From the cell containing the given text, extract its center point as (X, Y) coordinate. 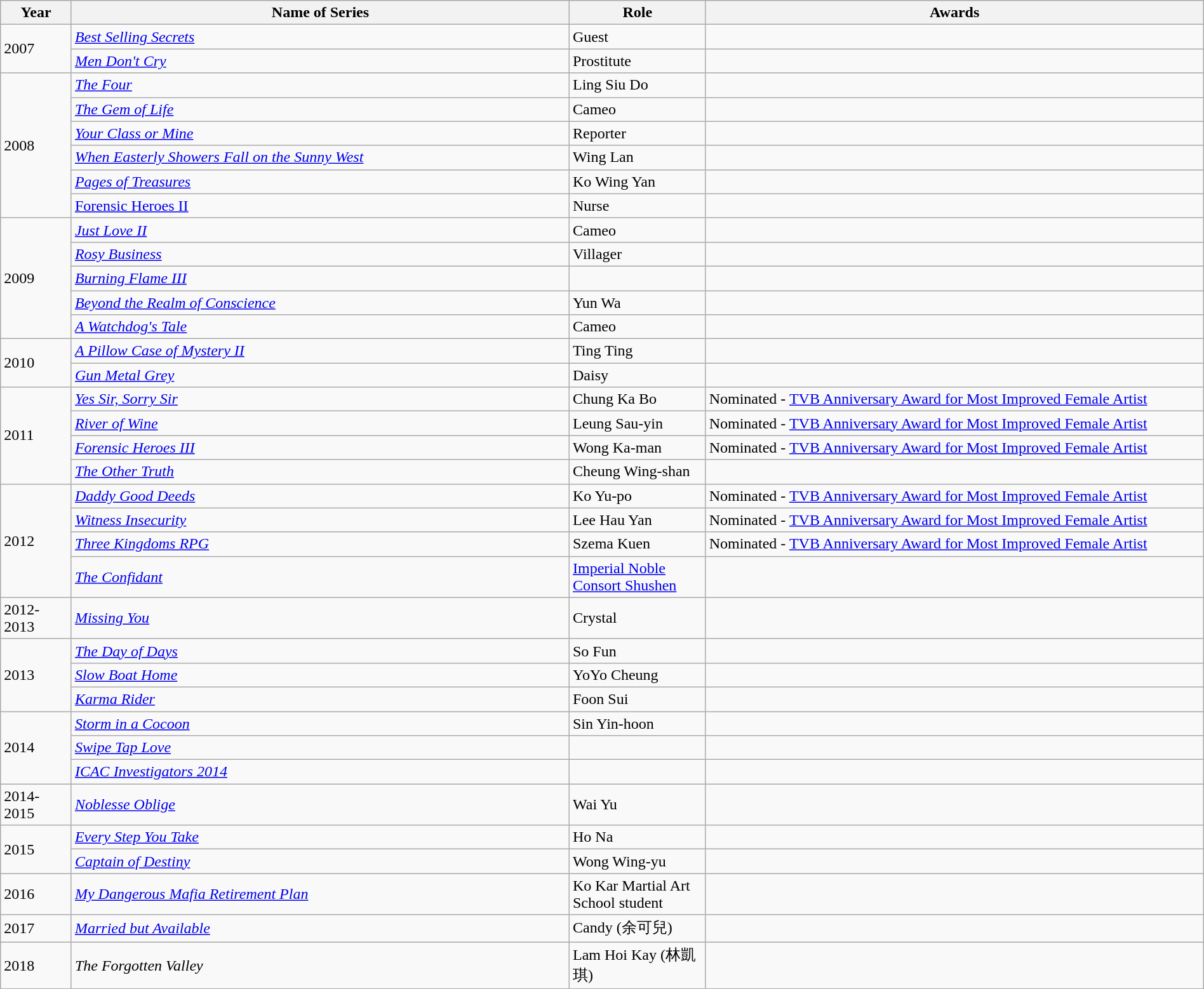
2017 (36, 928)
Ho Na (638, 837)
A Pillow Case of Mystery II (320, 351)
Ling Siu Do (638, 85)
Daisy (638, 375)
Szema Kuen (638, 544)
Reporter (638, 133)
2007 (36, 49)
2012-2013 (36, 618)
Lee Hau Yan (638, 520)
2008 (36, 145)
Wai Yu (638, 805)
Storm in a Cocoon (320, 723)
My Dangerous Mafia Retirement Plan (320, 894)
Burning Flame III (320, 278)
Rosy Business (320, 254)
The Gem of Life (320, 109)
Forensic Heroes III (320, 448)
Your Class or Mine (320, 133)
So Fun (638, 651)
Name of Series (320, 13)
ICAC Investigators 2014 (320, 772)
Nurse (638, 206)
The Other Truth (320, 472)
Karma Rider (320, 699)
Witness Insecurity (320, 520)
2018 (36, 966)
A Watchdog's Tale (320, 327)
Ko Yu-po (638, 496)
YoYo Cheung (638, 675)
Beyond the Realm of Conscience (320, 303)
Ting Ting (638, 351)
2010 (36, 363)
Captain of Destiny (320, 861)
Candy (余可兒) (638, 928)
2016 (36, 894)
Gun Metal Grey (320, 375)
Forensic Heroes II (320, 206)
Daddy Good Deeds (320, 496)
Lam Hoi Kay (林凱琪) (638, 966)
Awards (954, 13)
Role (638, 13)
Year (36, 13)
2015 (36, 849)
Sin Yin-hoon (638, 723)
Foon Sui (638, 699)
The Four (320, 85)
Best Selling Secrets (320, 37)
Missing You (320, 618)
2013 (36, 675)
Swipe Tap Love (320, 748)
Ko Wing Yan (638, 182)
Villager (638, 254)
2011 (36, 435)
The Day of Days (320, 651)
Prostitute (638, 61)
Just Love II (320, 230)
The Forgotten Valley (320, 966)
Every Step You Take (320, 837)
Wong Wing-yu (638, 861)
River of Wine (320, 423)
Noblesse Oblige (320, 805)
Slow Boat Home (320, 675)
When Easterly Showers Fall on the Sunny West (320, 157)
Leung Sau-yin (638, 423)
Wong Ka-man (638, 448)
2009 (36, 278)
Cheung Wing-shan (638, 472)
2012 (36, 541)
The Confidant (320, 576)
Pages of Treasures (320, 182)
2014-2015 (36, 805)
Chung Ka Bo (638, 399)
Imperial Noble Consort Shushen (638, 576)
2014 (36, 747)
Yes Sir, Sorry Sir (320, 399)
Yun Wa (638, 303)
Men Don't Cry (320, 61)
Ko Kar Martial Art School student (638, 894)
Wing Lan (638, 157)
Crystal (638, 618)
Guest (638, 37)
Married but Available (320, 928)
Three Kingdoms RPG (320, 544)
